Provide the [x, y] coordinate of the cell's center where the given text is located.  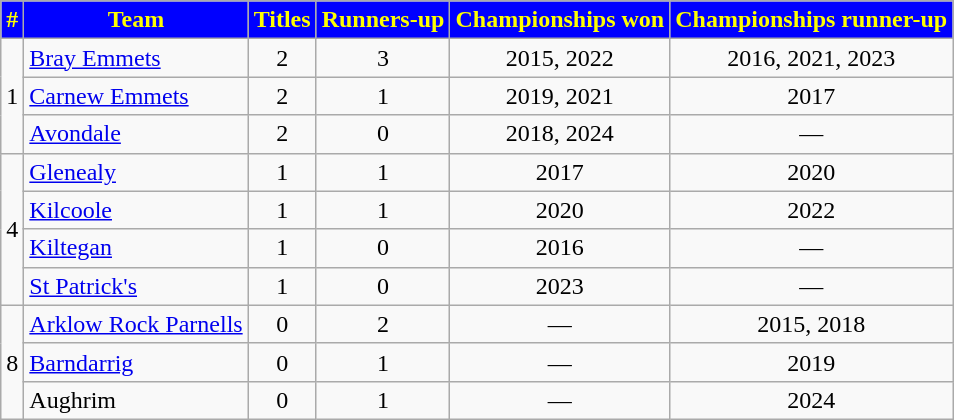
3 [383, 58]
Barndarrig [136, 362]
Arklow Rock Parnells [136, 324]
Titles [282, 20]
Avondale [136, 134]
4 [12, 229]
Kilcoole [136, 210]
Team [136, 20]
2018, 2024 [560, 134]
Championships won [560, 20]
Runners-up [383, 20]
2015, 2018 [812, 324]
Carnew Emmets [136, 96]
2016, 2021, 2023 [812, 58]
8 [12, 362]
Aughrim [136, 400]
St Patrick's [136, 286]
Bray Emmets [136, 58]
Kiltegan [136, 248]
Glenealy [136, 172]
2019, 2021 [560, 96]
2024 [812, 400]
2023 [560, 286]
2015, 2022 [560, 58]
Championships runner-up [812, 20]
2016 [560, 248]
2022 [812, 210]
2019 [812, 362]
# [12, 20]
